Pinpoint the cell where the given text exists, returning its [x, y] midpoint coordinate. 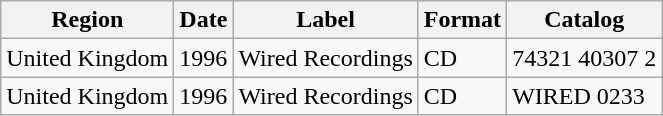
Label [326, 20]
Format [462, 20]
WIRED 0233 [584, 96]
74321 40307 2 [584, 58]
Date [204, 20]
Region [88, 20]
Catalog [584, 20]
